Locate the cell with the specified text and output its (x, y) center coordinate. 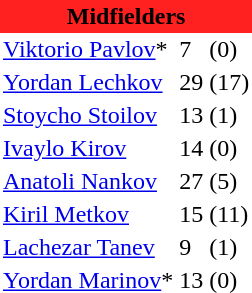
14 (191, 148)
Anatoli Nankov (88, 182)
7 (191, 50)
27 (191, 182)
(17) (229, 82)
Yordan Lechkov (88, 82)
(11) (229, 214)
Viktorio Pavlov* (88, 50)
Midfielders (126, 16)
29 (191, 82)
9 (191, 248)
(5) (229, 182)
13 (191, 116)
15 (191, 214)
Stoycho Stoilov (88, 116)
Lachezar Tanev (88, 248)
Ivaylo Kirov (88, 148)
Kiril Metkov (88, 214)
